Locate the cell with the specified text and output its [x, y] center coordinate. 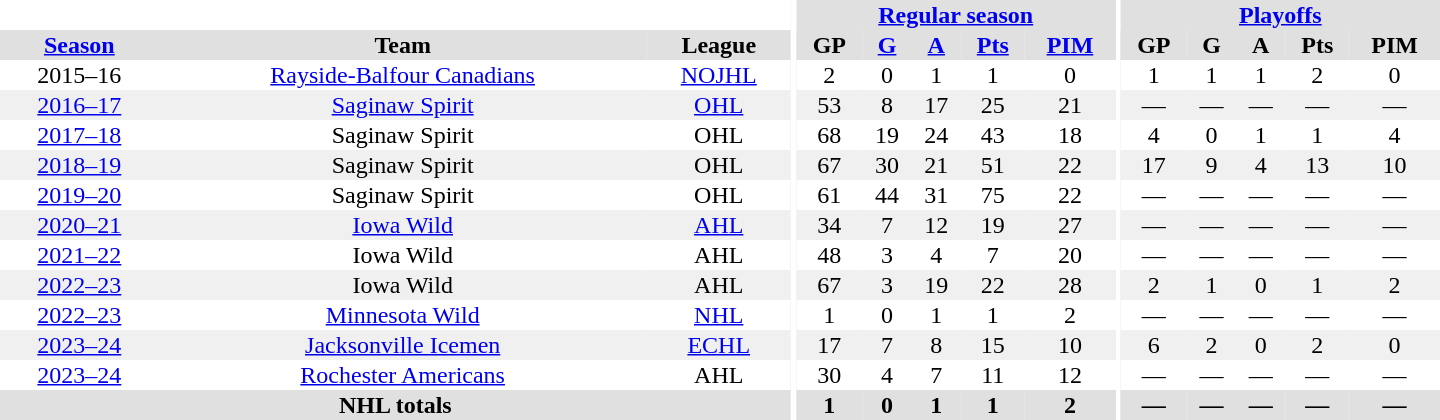
13 [1317, 165]
75 [993, 195]
ECHL [719, 345]
11 [993, 375]
31 [936, 195]
Rochester Americans [403, 375]
NHL [719, 315]
Team [403, 45]
44 [886, 195]
53 [829, 105]
2018–19 [80, 165]
Regular season [956, 15]
24 [936, 135]
NOJHL [719, 75]
28 [1070, 285]
68 [829, 135]
Season [80, 45]
2017–18 [80, 135]
15 [993, 345]
League [719, 45]
34 [829, 225]
51 [993, 165]
27 [1070, 225]
Rayside-Balfour Canadians [403, 75]
61 [829, 195]
Jacksonville Icemen [403, 345]
NHL totals [396, 405]
20 [1070, 255]
Minnesota Wild [403, 315]
48 [829, 255]
2016–17 [80, 105]
9 [1212, 165]
43 [993, 135]
18 [1070, 135]
2020–21 [80, 225]
25 [993, 105]
Playoffs [1280, 15]
6 [1154, 345]
2021–22 [80, 255]
2019–20 [80, 195]
2015–16 [80, 75]
